Return the [X, Y] coordinate for the center point of the cell that contains the specified text.  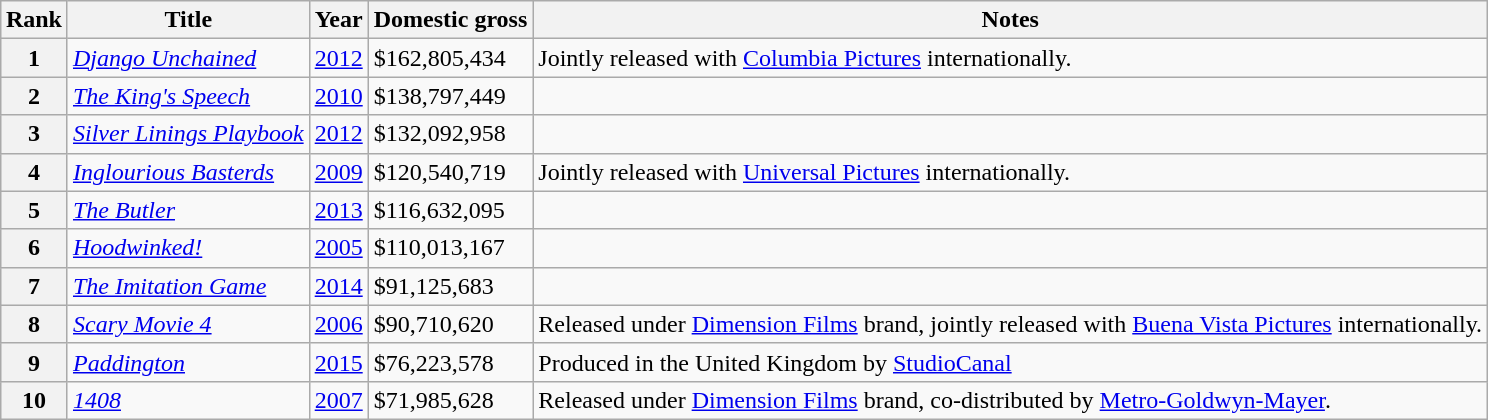
$138,797,449 [450, 96]
2010 [338, 96]
Title [188, 20]
Released under Dimension Films brand, co-distributed by Metro-Goldwyn-Mayer. [1010, 400]
6 [34, 248]
$71,985,628 [450, 400]
2005 [338, 248]
Produced in the United Kingdom by StudioCanal [1010, 362]
5 [34, 210]
Scary Movie 4 [188, 324]
Notes [1010, 20]
2006 [338, 324]
7 [34, 286]
Django Unchained [188, 58]
$90,710,620 [450, 324]
2014 [338, 286]
Rank [34, 20]
10 [34, 400]
Year [338, 20]
$116,632,095 [450, 210]
Hoodwinked! [188, 248]
The Imitation Game [188, 286]
2015 [338, 362]
The King's Speech [188, 96]
2 [34, 96]
Silver Linings Playbook [188, 134]
Released under Dimension Films brand, jointly released with Buena Vista Pictures internationally. [1010, 324]
$91,125,683 [450, 286]
Paddington [188, 362]
$110,013,167 [450, 248]
2007 [338, 400]
$120,540,719 [450, 172]
Jointly released with Universal Pictures internationally. [1010, 172]
$132,092,958 [450, 134]
1 [34, 58]
8 [34, 324]
1408 [188, 400]
$162,805,434 [450, 58]
Domestic gross [450, 20]
The Butler [188, 210]
2009 [338, 172]
3 [34, 134]
2013 [338, 210]
Jointly released with Columbia Pictures internationally. [1010, 58]
$76,223,578 [450, 362]
Inglourious Basterds [188, 172]
4 [34, 172]
9 [34, 362]
